From the cell containing the given text, extract its center point as [X, Y] coordinate. 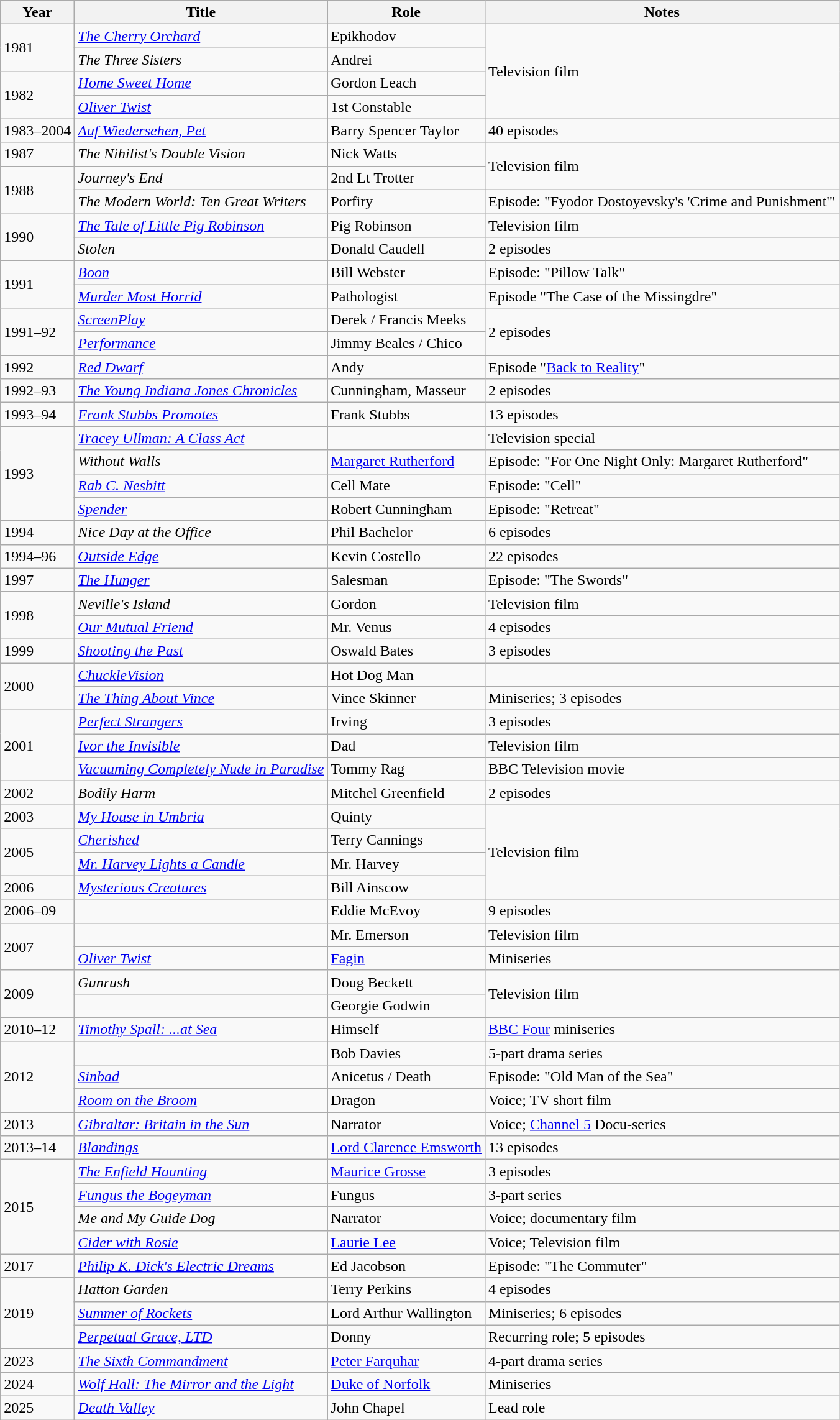
Vacuuming Completely Nude in Paradise [201, 769]
Salesman [406, 580]
The Young Indiana Jones Chronicles [201, 391]
1991 [37, 284]
Terry Cannings [406, 840]
1990 [37, 237]
The Nihilist's Double Vision [201, 154]
The Sixth Commandment [201, 1360]
Perfect Strangers [201, 722]
5-part drama series [662, 1053]
Georgie Godwin [406, 1005]
Irving [406, 722]
The Hunger [201, 580]
Blandings [201, 1148]
Kevin Costello [406, 556]
9 episodes [662, 911]
1981 [37, 48]
2013 [37, 1124]
Perpetual Grace, LTD [201, 1337]
2023 [37, 1360]
2003 [37, 817]
Andy [406, 367]
Gibraltar: Britain in the Sun [201, 1124]
Episode "Back to Reality" [662, 367]
Mr. Emerson [406, 935]
Tommy Rag [406, 769]
3-part series [662, 1195]
Peter Farquhar [406, 1360]
1983–2004 [37, 131]
Death Valley [201, 1408]
John Chapel [406, 1408]
Episode: "Fyodor Dostoyevsky's 'Crime and Punishment'" [662, 201]
Cell Mate [406, 485]
Year [37, 12]
Red Dwarf [201, 367]
Bob Davies [406, 1053]
Lord Arthur Wallington [406, 1313]
Bill Ainscow [406, 887]
Gunrush [201, 982]
1992–93 [37, 391]
Bodily Harm [201, 793]
1993–94 [37, 415]
Mitchel Greenfield [406, 793]
Tracey Ullman: A Class Act [201, 438]
Quinty [406, 817]
Voice; Channel 5 Docu-series [662, 1124]
1994–96 [37, 556]
Voice; documentary film [662, 1219]
Cunningham, Masseur [406, 391]
Miniseries; 6 episodes [662, 1313]
Home Sweet Home [201, 83]
The Tale of Little Pig Robinson [201, 225]
Jimmy Beales / Chico [406, 344]
Himself [406, 1029]
Porfiry [406, 201]
Nick Watts [406, 154]
Donny [406, 1337]
2002 [37, 793]
Performance [201, 344]
Dad [406, 746]
22 episodes [662, 556]
2010–12 [37, 1029]
Fungus the Bogeyman [201, 1195]
Lord Clarence Emsworth [406, 1148]
Stolen [201, 249]
Title [201, 12]
2017 [37, 1266]
1987 [37, 154]
2001 [37, 746]
2019 [37, 1313]
Hatton Garden [201, 1289]
Doug Beckett [406, 982]
Cider with Rosie [201, 1242]
Journey's End [201, 178]
BBC Television movie [662, 769]
Auf Wiedersehen, Pet [201, 131]
Notes [662, 12]
Episode "The Case of the Missingdre" [662, 296]
Gordon Leach [406, 83]
1997 [37, 580]
Miniseries; 3 episodes [662, 699]
Epikhodov [406, 36]
2013–14 [37, 1148]
Sinbad [201, 1077]
Episode: "Retreat" [662, 509]
2nd Lt Trotter [406, 178]
1982 [37, 95]
2006 [37, 887]
Our Mutual Friend [201, 627]
Cherished [201, 840]
Frank Stubbs Promotes [201, 415]
1988 [37, 190]
Without Walls [201, 462]
2000 [37, 686]
Episode: "The Commuter" [662, 1266]
2009 [37, 994]
Hot Dog Man [406, 674]
Mysterious Creatures [201, 887]
ScreenPlay [201, 320]
Andrei [406, 60]
Anicetus / Death [406, 1077]
6 episodes [662, 533]
Room on the Broom [201, 1101]
ChuckleVision [201, 674]
Terry Perkins [406, 1289]
Boon [201, 272]
Mr. Harvey Lights a Candle [201, 864]
Laurie Lee [406, 1242]
1st Constable [406, 107]
Me and My Guide Dog [201, 1219]
Robert Cunningham [406, 509]
The Thing About Vince [201, 699]
Murder Most Horrid [201, 296]
Nice Day at the Office [201, 533]
Voice; TV short film [662, 1101]
Episode: "Old Man of the Sea" [662, 1077]
Rab C. Nesbitt [201, 485]
The Enfield Haunting [201, 1171]
Fungus [406, 1195]
Bill Webster [406, 272]
Vince Skinner [406, 699]
Margaret Rutherford [406, 462]
Neville's Island [201, 603]
Pig Robinson [406, 225]
The Three Sisters [201, 60]
Frank Stubbs [406, 415]
2024 [37, 1384]
40 episodes [662, 131]
Maurice Grosse [406, 1171]
Pathologist [406, 296]
2006–09 [37, 911]
Fagin [406, 958]
Timothy Spall: ...at Sea [201, 1029]
Television special [662, 438]
1999 [37, 651]
Episode: "Pillow Talk" [662, 272]
Dragon [406, 1101]
Wolf Hall: The Mirror and the Light [201, 1384]
Phil Bachelor [406, 533]
Shooting the Past [201, 651]
2005 [37, 852]
Voice; Television film [662, 1242]
1992 [37, 367]
The Cherry Orchard [201, 36]
Episode: "Cell" [662, 485]
My House in Umbria [201, 817]
2007 [37, 946]
Duke of Norfolk [406, 1384]
Episode: "For One Night Only: Margaret Rutherford" [662, 462]
Mr. Venus [406, 627]
Outside Edge [201, 556]
Gordon [406, 603]
Summer of Rockets [201, 1313]
Recurring role; 5 episodes [662, 1337]
Barry Spencer Taylor [406, 131]
1998 [37, 615]
The Modern World: Ten Great Writers [201, 201]
1994 [37, 533]
2012 [37, 1077]
Spender [201, 509]
Mr. Harvey [406, 864]
2015 [37, 1207]
2025 [37, 1408]
Lead role [662, 1408]
Ivor the Invisible [201, 746]
Eddie McEvoy [406, 911]
4-part drama series [662, 1360]
Oswald Bates [406, 651]
Role [406, 12]
1991–92 [37, 332]
1993 [37, 474]
Derek / Francis Meeks [406, 320]
Philip K. Dick's Electric Dreams [201, 1266]
BBC Four miniseries [662, 1029]
Episode: "The Swords" [662, 580]
Donald Caudell [406, 249]
Ed Jacobson [406, 1266]
